Determine the [X, Y] coordinate at the center of the cell enclosing the given text.  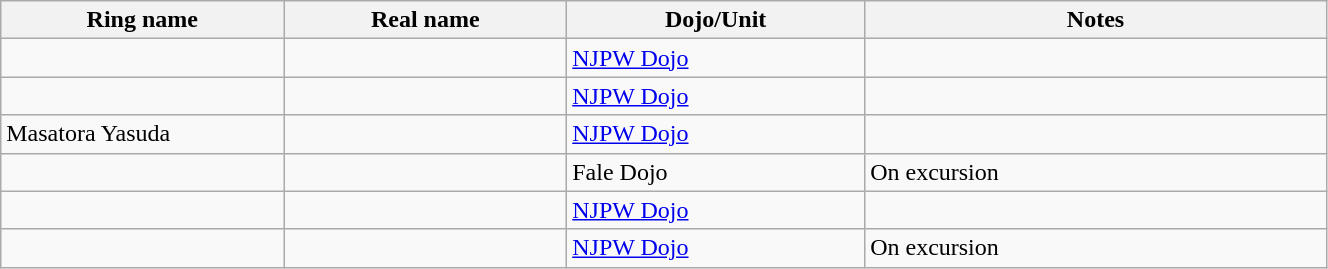
Ring name [142, 20]
Masatora Yasuda [142, 134]
Fale Dojo [716, 172]
Dojo/Unit [716, 20]
Notes [1096, 20]
Real name [426, 20]
